Provide the (x, y) coordinate of the cell's center where the given text is located.  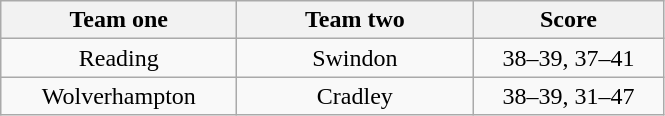
38–39, 31–47 (568, 96)
Reading (119, 58)
Score (568, 20)
Team two (355, 20)
Team one (119, 20)
Swindon (355, 58)
Wolverhampton (119, 96)
38–39, 37–41 (568, 58)
Cradley (355, 96)
